Pinpoint the cell where the given text exists, returning its [X, Y] midpoint coordinate. 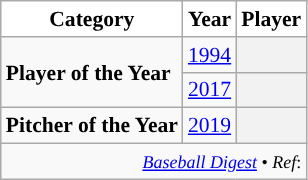
2017 [210, 90]
Baseball Digest • Ref: [154, 162]
Category [92, 19]
2019 [210, 126]
Player of the Year [92, 72]
Player [271, 19]
Pitcher of the Year [92, 126]
Year [210, 19]
1994 [210, 55]
